Output the (X, Y) coordinate of the center of the cell containing the given text.  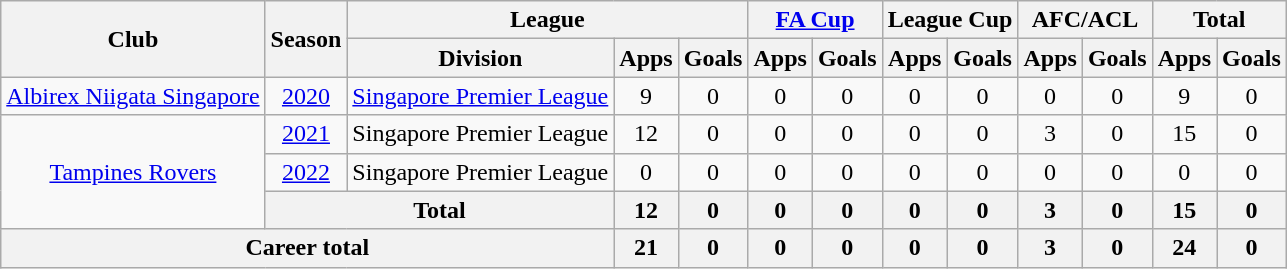
Career total (308, 248)
Season (306, 39)
AFC/ACL (1085, 20)
League Cup (950, 20)
FA Cup (815, 20)
Division (480, 58)
24 (1184, 248)
Tampines Rovers (133, 172)
2021 (306, 134)
Albirex Niigata Singapore (133, 96)
League (548, 20)
21 (646, 248)
Club (133, 39)
2022 (306, 172)
2020 (306, 96)
